Extract the (X, Y) coordinate from the center of the cell holding the provided text.  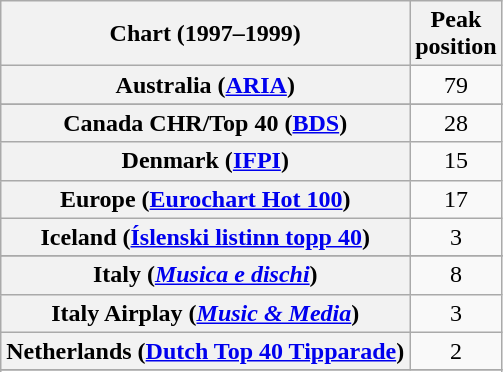
Italy (Musica e dischi) (206, 275)
Italy Airplay (Music & Media) (206, 313)
Europe (Eurochart Hot 100) (206, 199)
Netherlands (Dutch Top 40 Tipparade) (206, 351)
Peakposition (456, 34)
15 (456, 161)
28 (456, 123)
Australia (ARIA) (206, 85)
Iceland (Íslenski listinn topp 40) (206, 237)
Canada CHR/Top 40 (BDS) (206, 123)
Denmark (IFPI) (206, 161)
79 (456, 85)
Chart (1997–1999) (206, 34)
2 (456, 351)
17 (456, 199)
8 (456, 275)
